Return (x, y) of the center of cell containing provided text 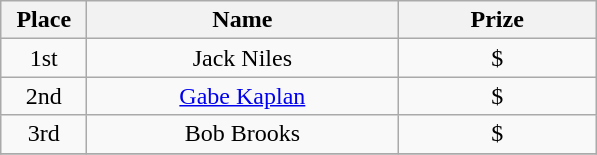
2nd (44, 96)
Jack Niles (242, 58)
Prize (498, 20)
1st (44, 58)
Place (44, 20)
Bob Brooks (242, 134)
Gabe Kaplan (242, 96)
3rd (44, 134)
Name (242, 20)
